Locate the cell with the specified text and output its [X, Y] center coordinate. 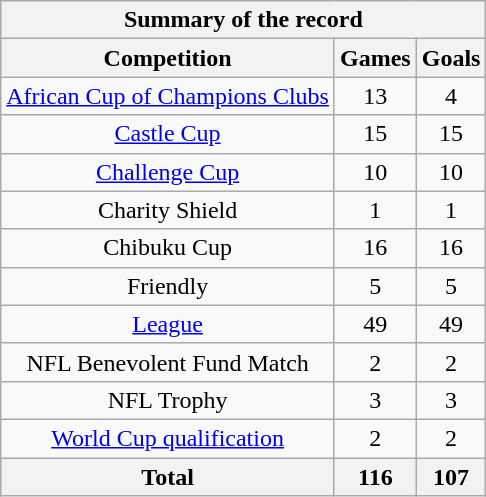
World Cup qualification [168, 438]
107 [451, 477]
Goals [451, 58]
116 [375, 477]
Chibuku Cup [168, 248]
Competition [168, 58]
Charity Shield [168, 210]
13 [375, 96]
League [168, 324]
NFL Benevolent Fund Match [168, 362]
4 [451, 96]
Challenge Cup [168, 172]
Total [168, 477]
Games [375, 58]
NFL Trophy [168, 400]
Friendly [168, 286]
African Cup of Champions Clubs [168, 96]
Castle Cup [168, 134]
Summary of the record [244, 20]
